Return the (X, Y) coordinate for the center point of the cell that contains the specified text.  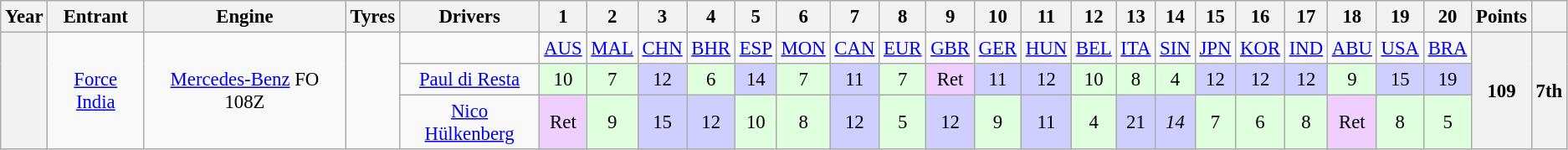
HUN (1046, 49)
SIN (1175, 49)
20 (1448, 17)
Mercedes-Benz FO 108Z (244, 91)
BEL (1094, 49)
BHR (711, 49)
7th (1549, 91)
IND (1305, 49)
Nico Hülkenberg (469, 122)
ESP (756, 49)
ITA (1136, 49)
16 (1260, 17)
Year (24, 17)
21 (1136, 122)
2 (612, 17)
18 (1352, 17)
EUR (903, 49)
Tyres (372, 17)
BRA (1448, 49)
ABU (1352, 49)
Engine (244, 17)
Entrant (95, 17)
Paul di Resta (469, 80)
1 (563, 17)
3 (663, 17)
AUS (563, 49)
Points (1501, 17)
Force India (95, 91)
GER (997, 49)
17 (1305, 17)
CAN (855, 49)
USA (1400, 49)
KOR (1260, 49)
JPN (1215, 49)
109 (1501, 91)
MAL (612, 49)
CHN (663, 49)
13 (1136, 17)
MON (803, 49)
Drivers (469, 17)
GBR (951, 49)
